Capture the cell that displays the provided text and extract its [X, Y] central coordinate. 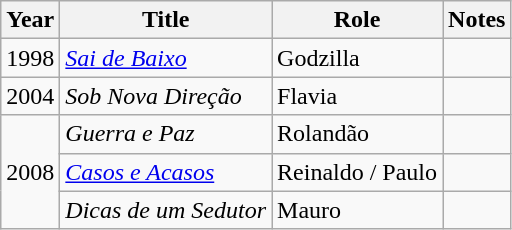
Title [166, 20]
2008 [30, 172]
Flavia [358, 96]
Sob Nova Direção [166, 96]
Casos e Acasos [166, 172]
Rolandão [358, 134]
Reinaldo / Paulo [358, 172]
Dicas de um Sedutor [166, 210]
1998 [30, 58]
Sai de Baixo [166, 58]
Guerra e Paz [166, 134]
Year [30, 20]
Notes [477, 20]
2004 [30, 96]
Role [358, 20]
Mauro [358, 210]
Godzilla [358, 58]
